Return (x, y) of the center of cell containing provided text 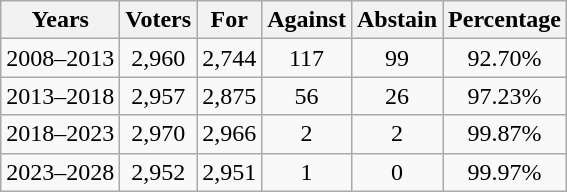
56 (307, 96)
2,952 (158, 172)
99 (396, 58)
26 (396, 96)
92.70% (505, 58)
Against (307, 20)
2,970 (158, 134)
2,966 (230, 134)
Years (60, 20)
Percentage (505, 20)
2008–2013 (60, 58)
Voters (158, 20)
99.97% (505, 172)
99.87% (505, 134)
For (230, 20)
97.23% (505, 96)
2,951 (230, 172)
2,957 (158, 96)
Abstain (396, 20)
2,875 (230, 96)
1 (307, 172)
117 (307, 58)
2018–2023 (60, 134)
0 (396, 172)
2023–2028 (60, 172)
2,960 (158, 58)
2013–2018 (60, 96)
2,744 (230, 58)
